Return the [X, Y] coordinate for the center point of the cell that contains the specified text.  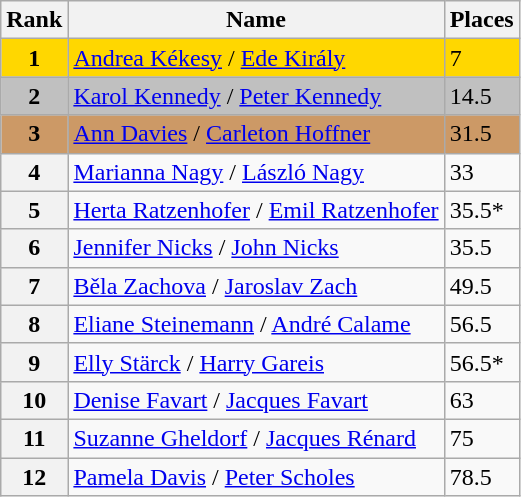
Suzanne Gheldorf / Jacques Rénard [256, 438]
14.5 [482, 96]
1 [34, 58]
35.5* [482, 210]
Běla Zachova / Jaroslav Zach [256, 286]
Elly Stärck / Harry Gareis [256, 362]
Ann Davies / Carleton Hoffner [256, 134]
56.5* [482, 362]
Denise Favart / Jacques Favart [256, 400]
Eliane Steinemann / André Calame [256, 324]
6 [34, 248]
10 [34, 400]
Places [482, 20]
31.5 [482, 134]
Herta Ratzenhofer / Emil Ratzenhofer [256, 210]
Marianna Nagy / László Nagy [256, 172]
Andrea Kékesy / Ede Király [256, 58]
9 [34, 362]
2 [34, 96]
Pamela Davis / Peter Scholes [256, 477]
75 [482, 438]
49.5 [482, 286]
Name [256, 20]
78.5 [482, 477]
Karol Kennedy / Peter Kennedy [256, 96]
35.5 [482, 248]
63 [482, 400]
Rank [34, 20]
3 [34, 134]
11 [34, 438]
56.5 [482, 324]
12 [34, 477]
Jennifer Nicks / John Nicks [256, 248]
8 [34, 324]
5 [34, 210]
4 [34, 172]
33 [482, 172]
